Determine the (x, y) coordinate at the center of the cell enclosing the given text.  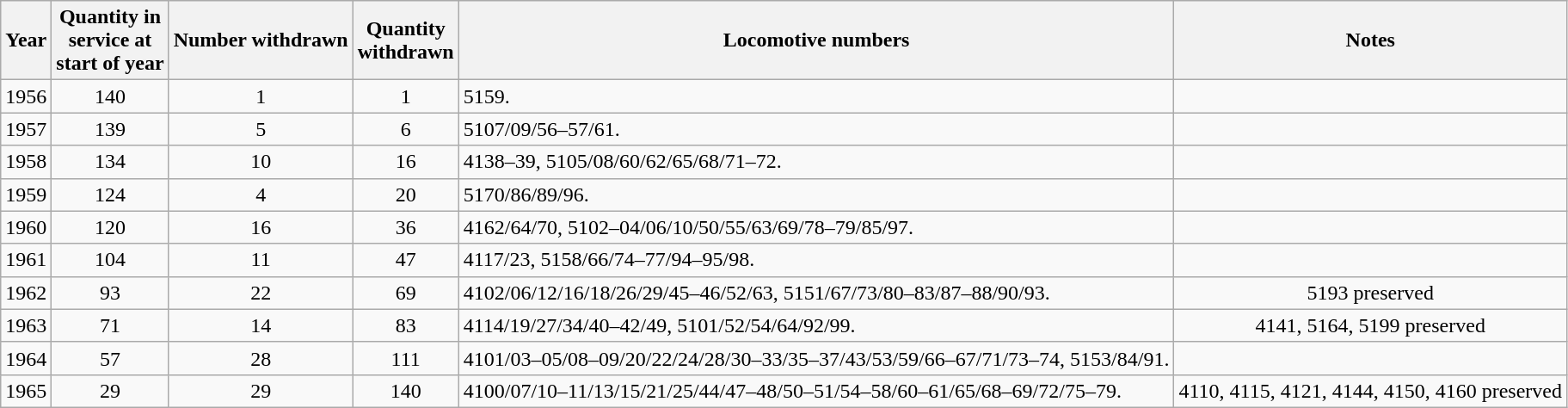
1958 (26, 162)
4114/19/27/34/40–42/49, 5101/52/54/64/92/99. (816, 325)
14 (261, 325)
11 (261, 260)
1961 (26, 260)
5193 preserved (1371, 293)
1960 (26, 227)
4100/07/10–11/13/15/21/25/44/47–48/50–51/54–58/60–61/65/68–69/72/75–79. (816, 391)
4138–39, 5105/08/60/62/65/68/71–72. (816, 162)
111 (406, 358)
1963 (26, 325)
1959 (26, 195)
47 (406, 260)
57 (110, 358)
36 (406, 227)
83 (406, 325)
5170/86/89/96. (816, 195)
69 (406, 293)
4102/06/12/16/18/26/29/45–46/52/63, 5151/67/73/80–83/87–88/90/93. (816, 293)
5159. (816, 96)
Number withdrawn (261, 40)
4 (261, 195)
71 (110, 325)
1962 (26, 293)
6 (406, 129)
Notes (1371, 40)
1956 (26, 96)
120 (110, 227)
5107/09/56–57/61. (816, 129)
4110, 4115, 4121, 4144, 4150, 4160 preserved (1371, 391)
1957 (26, 129)
1964 (26, 358)
10 (261, 162)
134 (110, 162)
1965 (26, 391)
Locomotive numbers (816, 40)
104 (110, 260)
124 (110, 195)
Quantity inservice atstart of year (110, 40)
4162/64/70, 5102–04/06/10/50/55/63/69/78–79/85/97. (816, 227)
5 (261, 129)
4117/23, 5158/66/74–77/94–95/98. (816, 260)
4101/03–05/08–09/20/22/24/28/30–33/35–37/43/53/59/66–67/71/73–74, 5153/84/91. (816, 358)
28 (261, 358)
20 (406, 195)
93 (110, 293)
22 (261, 293)
4141, 5164, 5199 preserved (1371, 325)
139 (110, 129)
Year (26, 40)
Quantitywithdrawn (406, 40)
